Capture the cell that displays the provided text and extract its (X, Y) central coordinate. 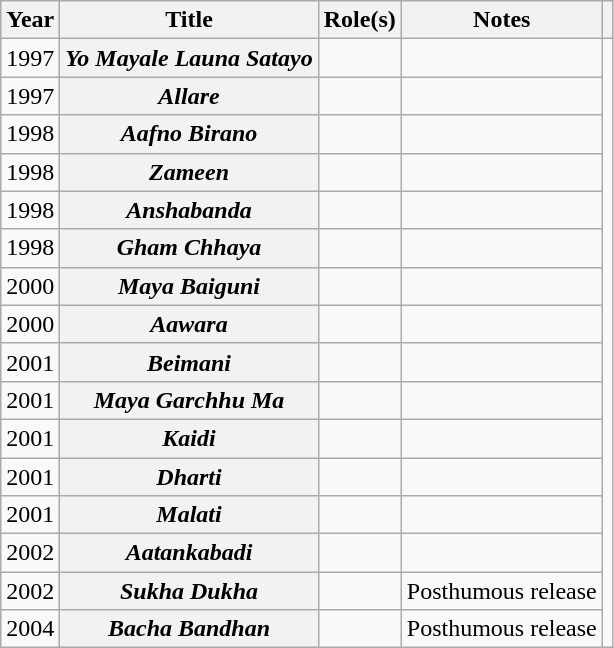
Allare (189, 96)
Sukha Dukha (189, 591)
Dharti (189, 477)
Notes (502, 20)
Title (189, 20)
Maya Baiguni (189, 286)
Beimani (189, 362)
Aawara (189, 324)
Gham Chhaya (189, 248)
Aafno Birano (189, 134)
Anshabanda (189, 210)
Kaidi (189, 438)
Malati (189, 515)
Bacha Bandhan (189, 629)
Role(s) (360, 20)
2004 (30, 629)
Year (30, 20)
Zameen (189, 172)
Maya Garchhu Ma (189, 400)
Yo Mayale Launa Satayo (189, 58)
Aatankabadi (189, 553)
